Output the [x, y] coordinate of the center of the cell containing the given text.  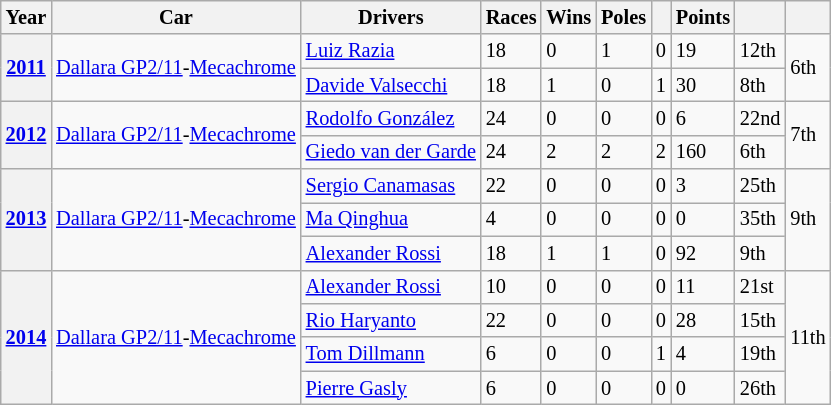
10 [512, 287]
2012 [26, 134]
Races [512, 17]
15th [760, 320]
19th [760, 354]
Year [26, 17]
160 [703, 152]
8th [760, 85]
7th [808, 134]
Sergio Canamasas [391, 186]
Points [703, 17]
Rio Haryanto [391, 320]
22nd [760, 118]
12th [760, 51]
Wins [568, 17]
Davide Valsecchi [391, 85]
25th [760, 186]
92 [703, 253]
28 [703, 320]
Rodolfo González [391, 118]
26th [760, 388]
19 [703, 51]
Luiz Razia [391, 51]
11th [808, 338]
35th [760, 219]
2014 [26, 338]
Poles [624, 17]
Pierre Gasly [391, 388]
3 [703, 186]
Ma Qinghua [391, 219]
Car [176, 17]
21st [760, 287]
Drivers [391, 17]
Giedo van der Garde [391, 152]
11 [703, 287]
2011 [26, 68]
Tom Dillmann [391, 354]
30 [703, 85]
2013 [26, 220]
